Find where the given text appears and provide that cell's center as (X, Y) coordinate. 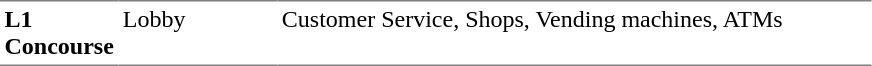
L1Concourse (59, 33)
Lobby (198, 33)
Customer Service, Shops, Vending machines, ATMs (574, 33)
